Pinpoint the cell where the given text exists, returning its [X, Y] midpoint coordinate. 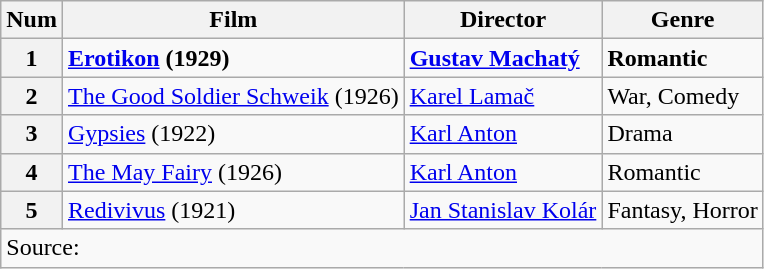
Director [503, 20]
Gypsies (1922) [233, 134]
War, Comedy [682, 96]
The May Fairy (1926) [233, 172]
Film [233, 20]
Gustav Machatý [503, 58]
5 [32, 210]
Erotikon (1929) [233, 58]
Drama [682, 134]
Redivivus (1921) [233, 210]
4 [32, 172]
Jan Stanislav Kolár [503, 210]
Source: [382, 248]
2 [32, 96]
1 [32, 58]
Num [32, 20]
Fantasy, Horror [682, 210]
The Good Soldier Schweik (1926) [233, 96]
Karel Lamač [503, 96]
Genre [682, 20]
3 [32, 134]
